Provide the [x, y] coordinate of the cell's center where the given text is located.  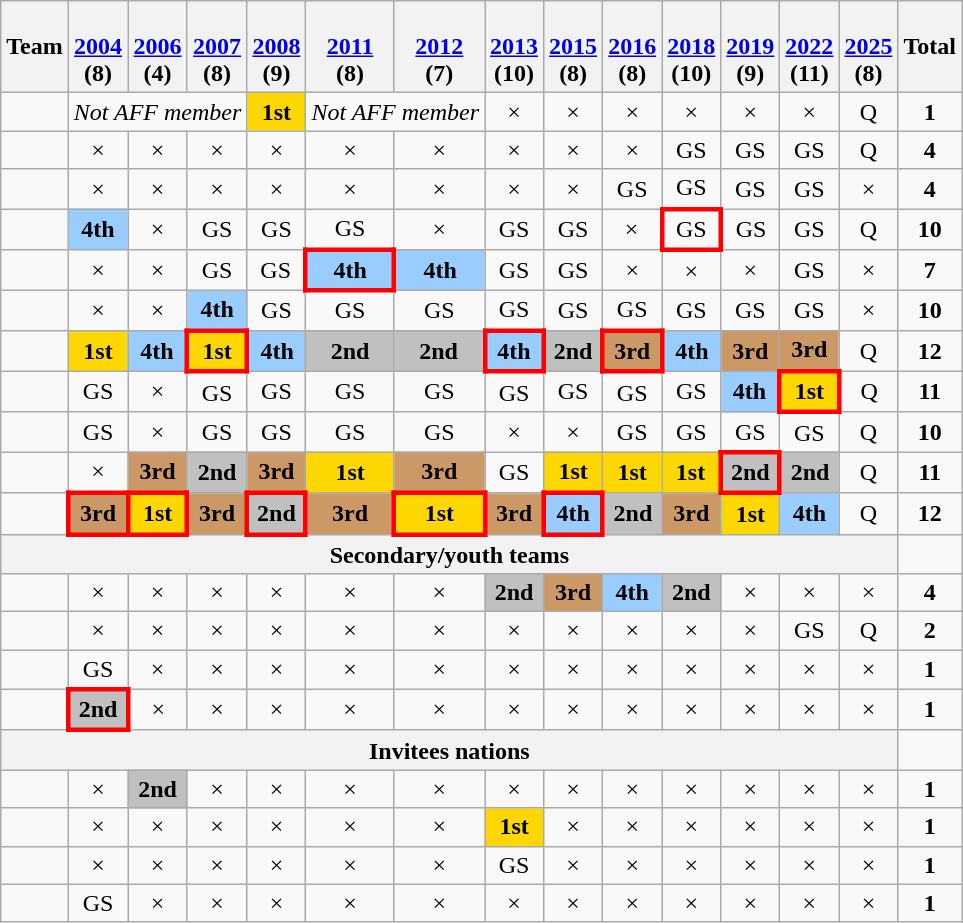
2016 (8) [632, 47]
2018 (10) [692, 47]
2012 (7) [439, 47]
2008 (9) [276, 47]
Total [930, 47]
Invitees nations [450, 750]
Team [35, 47]
2007 (8) [217, 47]
2013 (10) [514, 47]
Secondary/youth teams [450, 554]
2006 (4) [158, 47]
2025 (8) [868, 47]
2019 (9) [750, 47]
2 [930, 631]
2004 (8) [98, 47]
2022 (11) [810, 47]
2011 (8) [350, 47]
2015 (8) [574, 47]
7 [930, 270]
